Locate the cell with the specified text and output its (X, Y) center coordinate. 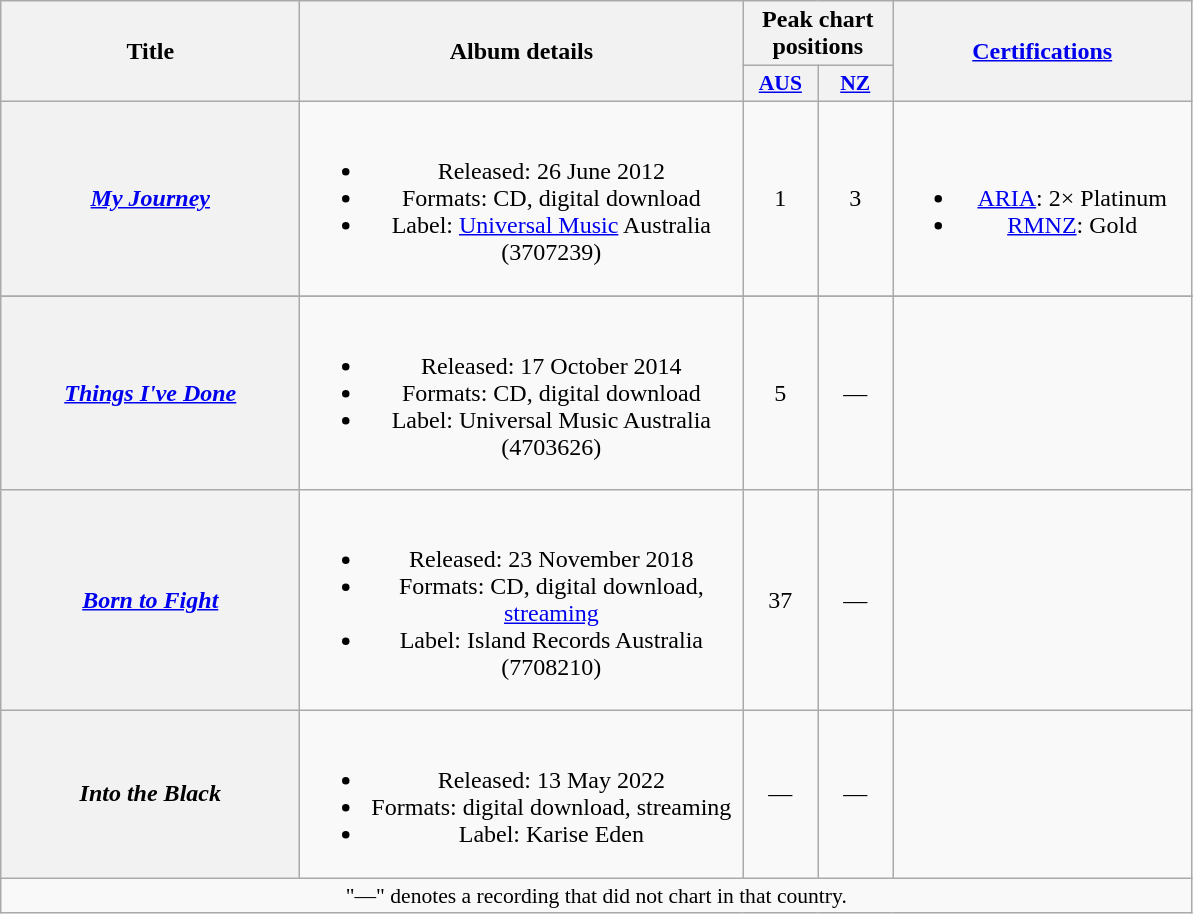
Into the Black (150, 794)
NZ (856, 84)
Released: 17 October 2014Formats: CD, digital downloadLabel: Universal Music Australia (4703626) (522, 393)
Things I've Done (150, 393)
37 (780, 600)
Album details (522, 52)
ARIA: 2× PlatinumRMNZ: Gold (1042, 198)
3 (856, 198)
My Journey (150, 198)
Certifications (1042, 52)
Title (150, 52)
AUS (780, 84)
Born to Fight (150, 600)
1 (780, 198)
Released: 23 November 2018Formats: CD, digital download, streamingLabel: Island Records Australia (7708210) (522, 600)
Released: 13 May 2022Formats: digital download, streamingLabel: Karise Eden (522, 794)
"—" denotes a recording that did not chart in that country. (596, 896)
Peak chart positions (818, 34)
5 (780, 393)
Released: 26 June 2012Formats: CD, digital downloadLabel: Universal Music Australia (3707239) (522, 198)
